Detect which cell encompasses the target text, then output its [X, Y] center coordinate. 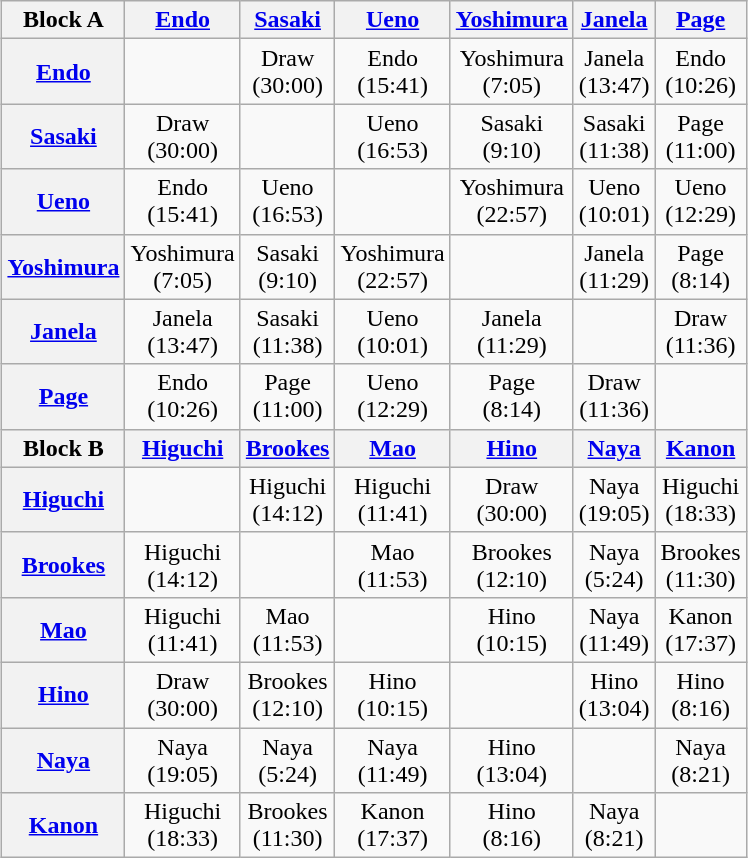
Block B [64, 448]
Block A [64, 20]
